Return (X, Y) of the center of cell containing provided text 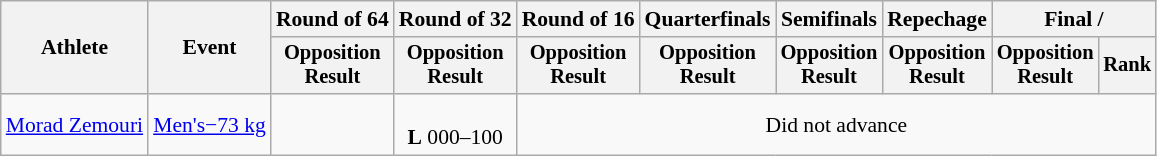
Round of 16 (578, 19)
L 000–100 (456, 124)
Event (210, 48)
Men's−73 kg (210, 124)
Round of 64 (332, 19)
Round of 32 (456, 19)
Repechage (937, 19)
Quarterfinals (708, 19)
Semifinals (830, 19)
Athlete (74, 48)
Final / (1074, 19)
Morad Zemouri (74, 124)
Did not advance (836, 124)
Rank (1127, 66)
